Extract the (X, Y) coordinate from the center of the cell holding the provided text.  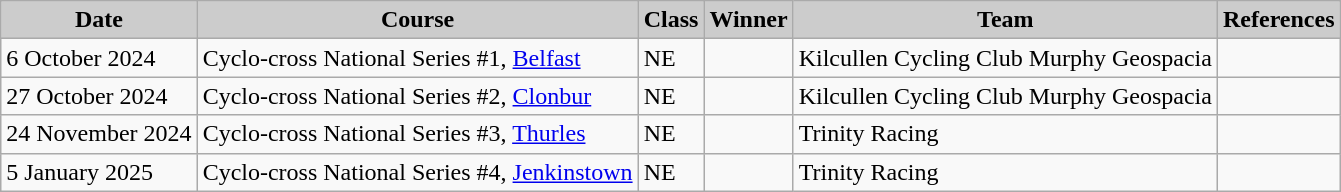
Cyclo-cross National Series #2, Clonbur (418, 96)
Cyclo-cross National Series #3, Thurles (418, 134)
27 October 2024 (99, 96)
6 October 2024 (99, 58)
Date (99, 20)
Team (1005, 20)
Class (671, 20)
Cyclo-cross National Series #4, Jenkinstown (418, 172)
References (1278, 20)
Cyclo-cross National Series #1, Belfast (418, 58)
Course (418, 20)
5 January 2025 (99, 172)
Winner (748, 20)
24 November 2024 (99, 134)
